For the text-containing cell, return its midpoint in [X, Y] coordinate format. 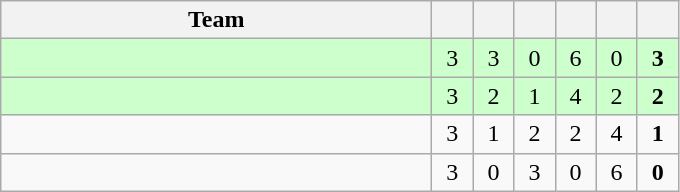
Team [216, 20]
